Detect which cell encompasses the target text, then output its (x, y) center coordinate. 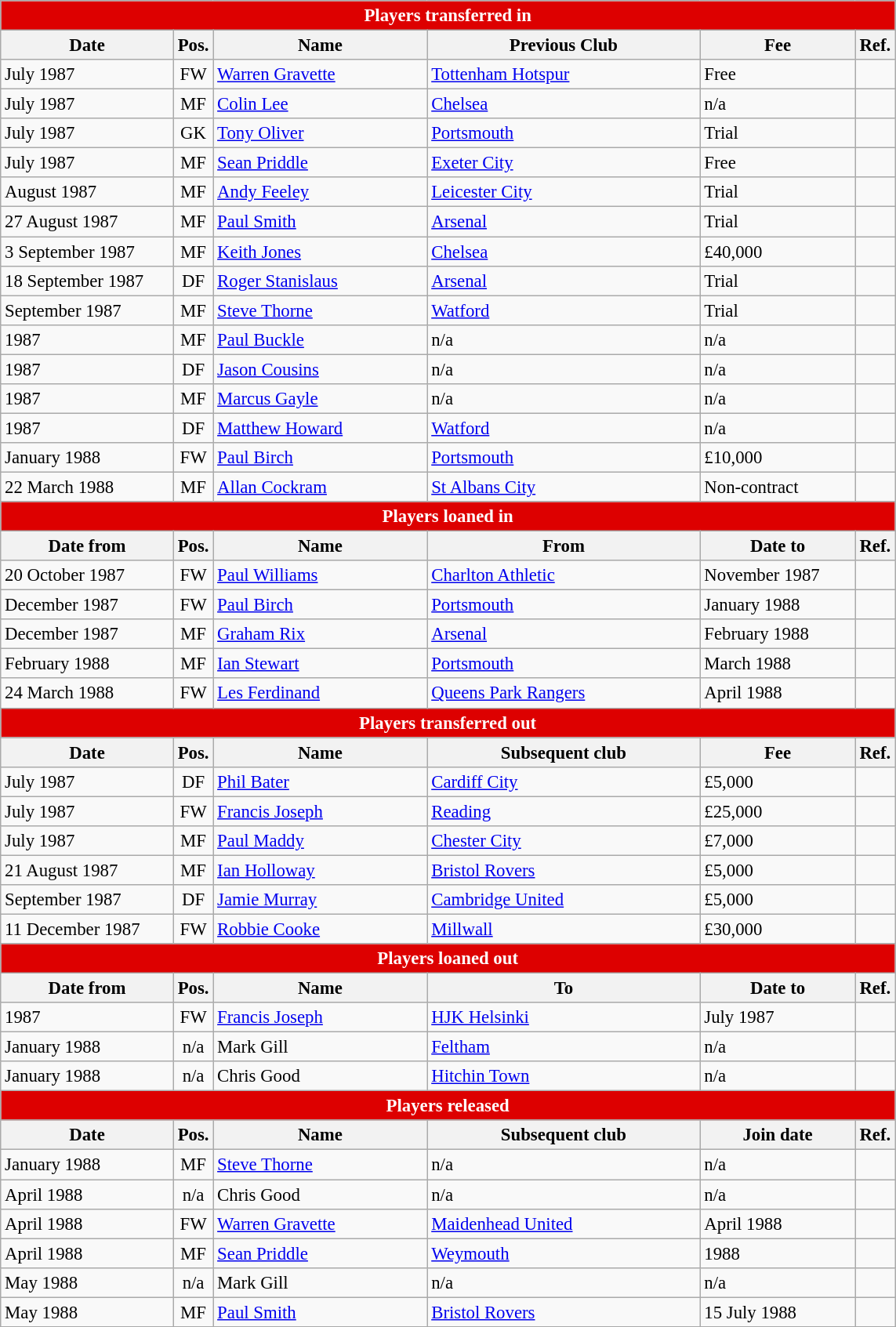
18 September 1987 (88, 281)
3 September 1987 (88, 252)
Feltham (564, 1047)
Weymouth (564, 1253)
Players loaned in (448, 517)
Hitchin Town (564, 1076)
HJK Helsinki (564, 1017)
11 December 1987 (88, 929)
Non-contract (778, 487)
Robbie Cooke (320, 929)
Paul Williams (320, 575)
November 1987 (778, 575)
Previous Club (564, 45)
Cambridge United (564, 900)
Cardiff City (564, 781)
27 August 1987 (88, 222)
Tony Oliver (320, 133)
22 March 1988 (88, 487)
Paul Buckle (320, 339)
21 August 1987 (88, 870)
St Albans City (564, 487)
GK (193, 133)
Exeter City (564, 163)
Leicester City (564, 192)
Millwall (564, 929)
March 1988 (778, 664)
24 March 1988 (88, 694)
Charlton Athletic (564, 575)
To (564, 988)
Players released (448, 1106)
Ian Holloway (320, 870)
Paul Maddy (320, 841)
Maidenhead United (564, 1224)
Reading (564, 811)
£10,000 (778, 458)
Join date (778, 1136)
Matthew Howard (320, 428)
£7,000 (778, 841)
Allan Cockram (320, 487)
Phil Bater (320, 781)
20 October 1987 (88, 575)
Chester City (564, 841)
Keith Jones (320, 252)
Players loaned out (448, 959)
£25,000 (778, 811)
Jason Cousins (320, 369)
15 July 1988 (778, 1312)
August 1987 (88, 192)
Colin Lee (320, 104)
1988 (778, 1253)
Jamie Murray (320, 900)
Tottenham Hotspur (564, 74)
Andy Feeley (320, 192)
Queens Park Rangers (564, 694)
£40,000 (778, 252)
Players transferred out (448, 723)
Marcus Gayle (320, 399)
Players transferred in (448, 16)
From (564, 546)
Ian Stewart (320, 664)
Les Ferdinand (320, 694)
Roger Stanislaus (320, 281)
£30,000 (778, 929)
Graham Rix (320, 634)
